Return (X, Y) of the center of cell containing provided text 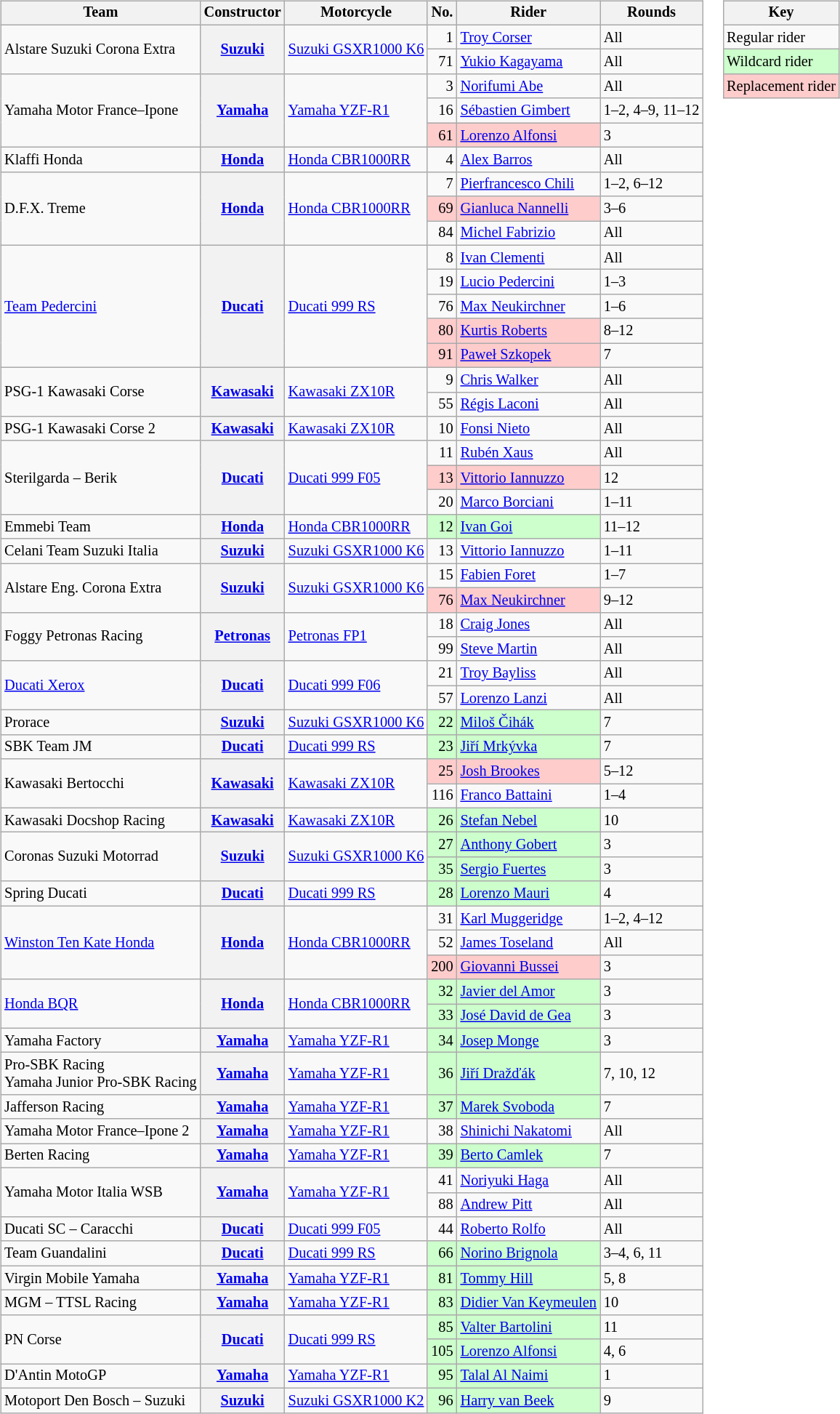
Lucio Pedercini (529, 282)
Alex Barros (529, 160)
Yamaha Motor France–Ipone 2 (100, 1131)
Karl Muggeridge (529, 918)
Berten Racing (100, 1156)
MGM – TTSL Racing (100, 1303)
35 (442, 869)
1–3 (651, 282)
Constructor (243, 13)
Troy Corser (529, 37)
Petronas (243, 637)
96 (442, 1400)
91 (442, 355)
Yamaha Motor Italia WSB (100, 1192)
Andrew Pitt (529, 1205)
25 (442, 771)
Roberto Rolfo (529, 1229)
1–2, 4–9, 11–12 (651, 111)
Kurtis Roberts (529, 331)
Noriyuki Haga (529, 1180)
Celani Team Suzuki Italia (100, 551)
1–6 (651, 307)
SBK Team JM (100, 747)
Josh Brookes (529, 771)
Javier del Amor (529, 992)
5–12 (651, 771)
Honda BQR (100, 1003)
Rounds (651, 13)
41 (442, 1180)
Gianluca Nannelli (529, 209)
81 (442, 1278)
88 (442, 1205)
Coronas Suzuki Motorrad (100, 856)
Rider (529, 13)
4, 6 (651, 1351)
99 (442, 649)
Sterilgarda – Berik (100, 477)
Team (100, 13)
19 (442, 282)
7, 10, 12 (651, 1074)
Petronas FP1 (356, 637)
95 (442, 1376)
69 (442, 209)
Harry van Beek (529, 1400)
Winston Ten Kate Honda (100, 942)
Kawasaki Bertocchi (100, 784)
Lorenzo Lanzi (529, 698)
3–6 (651, 209)
Yamaha Motor France–Ipone (100, 111)
D'Antin MotoGP (100, 1376)
21 (442, 673)
Jiří Mrkývka (529, 747)
PSG-1 Kawasaki Corse (100, 391)
52 (442, 943)
Pierfrancesco Chili (529, 184)
Chris Walker (529, 379)
Josep Monge (529, 1040)
Virgin Mobile Yamaha (100, 1278)
Sergio Fuertes (529, 869)
José David de Gea (529, 1016)
Team Pedercini (100, 306)
Didier Van Keymeulen (529, 1303)
Stefan Nebel (529, 820)
Ducati 999 F06 (356, 685)
85 (442, 1327)
Spring Ducati (100, 893)
Giovanni Bussei (529, 967)
31 (442, 918)
16 (442, 111)
Replacement rider (781, 87)
Prorace (100, 723)
36 (442, 1074)
PSG-1 Kawasaki Corse 2 (100, 429)
Klaffi Honda (100, 160)
Pro-SBK RacingYamaha Junior Pro-SBK Racing (100, 1074)
38 (442, 1131)
1–4 (651, 796)
34 (442, 1040)
Suzuki GSXR1000 K2 (356, 1400)
Lorenzo Mauri (529, 893)
1–7 (651, 576)
83 (442, 1303)
Paweł Szkopek (529, 355)
Ivan Clementi (529, 257)
Talal Al Naimi (529, 1376)
71 (442, 62)
Alstare Suzuki Corona Extra (100, 49)
28 (442, 893)
Tommy Hill (529, 1278)
Motoport Den Bosch – Suzuki (100, 1400)
15 (442, 576)
23 (442, 747)
Yamaha Factory (100, 1040)
Regular rider (781, 37)
Shinichi Nakatomi (529, 1131)
Alstare Eng. Corona Extra (100, 587)
Motorcycle (356, 13)
55 (442, 404)
Sébastien Gimbert (529, 111)
1–2, 4–12 (651, 918)
Michel Fabrizio (529, 233)
39 (442, 1156)
Ducati Xerox (100, 685)
66 (442, 1253)
Emmebi Team (100, 526)
11–12 (651, 526)
Steve Martin (529, 649)
Key (781, 13)
Valter Bartolini (529, 1327)
Miloš Čihák (529, 723)
22 (442, 723)
61 (442, 135)
27 (442, 845)
Franco Battaini (529, 796)
33 (442, 1016)
Anthony Gobert (529, 845)
116 (442, 796)
No. (442, 13)
200 (442, 967)
Norino Brignola (529, 1253)
Norifumi Abe (529, 87)
80 (442, 331)
37 (442, 1107)
Yukio Kagayama (529, 62)
105 (442, 1351)
Wildcard rider (781, 62)
Foggy Petronas Racing (100, 637)
20 (442, 502)
44 (442, 1229)
8 (442, 257)
Team Guandalini (100, 1253)
Craig Jones (529, 624)
Ivan Goi (529, 526)
1–2, 6–12 (651, 184)
3–4, 6, 11 (651, 1253)
26 (442, 820)
Jafferson Racing (100, 1107)
57 (442, 698)
Fonsi Nieto (529, 429)
32 (442, 992)
Jiří Dražďák (529, 1074)
Marco Borciani (529, 502)
Fabien Foret (529, 576)
5, 8 (651, 1278)
PN Corse (100, 1339)
Berto Camlek (529, 1156)
18 (442, 624)
84 (442, 233)
Marek Svoboda (529, 1107)
Rubén Xaus (529, 453)
9–12 (651, 600)
Troy Bayliss (529, 673)
Kawasaki Docshop Racing (100, 820)
Ducati SC – Caracchi (100, 1229)
8–12 (651, 331)
D.F.X. Treme (100, 208)
James Toseland (529, 943)
Régis Laconi (529, 404)
